Return [X, Y] of the center of cell containing provided text 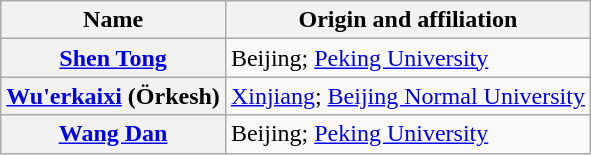
Wu'erkaixi (Örkesh) [114, 96]
Origin and affiliation [408, 20]
Shen Tong [114, 58]
Wang Dan [114, 134]
Name [114, 20]
Xinjiang; Beijing Normal University [408, 96]
